Extract the [X, Y] coordinate from the center of the cell holding the provided text.  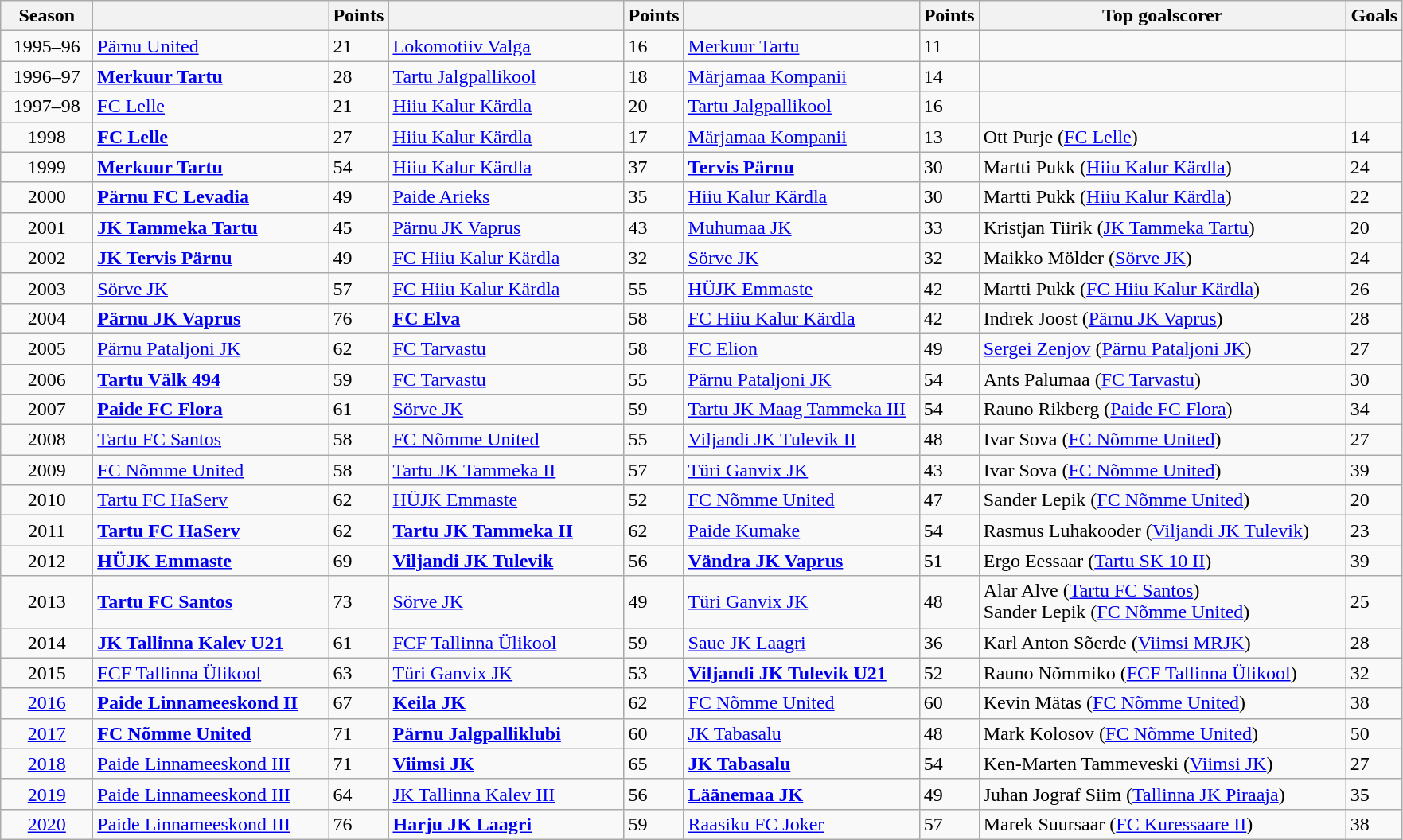
47 [949, 500]
Muhumaa JK [801, 227]
2000 [47, 197]
Ken-Marten Tammeveski (Viimsi JK) [1162, 764]
2007 [47, 410]
67 [358, 703]
1999 [47, 167]
2012 [47, 561]
Läänemaa JK [801, 794]
2011 [47, 531]
Viimsi JK [506, 764]
Season [47, 16]
FC Elva [506, 318]
JK Tervis Pärnu [211, 258]
Tervis Pärnu [801, 167]
Ott Purje (FC Lelle) [1162, 137]
2018 [47, 764]
Martti Pukk (FC Hiiu Kalur Kärdla) [1162, 288]
2004 [47, 318]
JK Tallinna Kalev III [506, 794]
2010 [47, 500]
JK Tallinna Kalev U21 [211, 643]
2005 [47, 348]
45 [358, 227]
Lokomotiiv Valga [506, 46]
2017 [47, 733]
11 [949, 46]
Saue JK Laagri [801, 643]
2013 [47, 601]
1998 [47, 137]
1995–96 [47, 46]
Pärnu FC Levadia [211, 197]
18 [654, 76]
33 [949, 227]
51 [949, 561]
Rauno Nõmmiko (FCF Tallinna Ülikool) [1162, 673]
Karl Anton Sõerde (Viimsi MRJK) [1162, 643]
25 [1374, 601]
JK Tammeka Tartu [211, 227]
Tartu Välk 494 [211, 379]
2006 [47, 379]
Keila JK [506, 703]
2009 [47, 470]
2008 [47, 440]
Paide Arieks [506, 197]
Indrek Joost (Pärnu JK Vaprus) [1162, 318]
22 [1374, 197]
Pärnu United [211, 46]
2020 [47, 824]
Paide FC Flora [211, 410]
50 [1374, 733]
64 [358, 794]
Rasmus Luhakooder (Viljandi JK Tulevik) [1162, 531]
Juhan Jograf Siim (Tallinna JK Piraaja) [1162, 794]
2003 [47, 288]
2002 [47, 258]
Rauno Rikberg (Paide FC Flora) [1162, 410]
17 [654, 137]
Kevin Mätas (FC Nõmme United) [1162, 703]
Pärnu Jalgpalliklubi [506, 733]
Maikko Mölder (Sörve JK) [1162, 258]
Mark Kolosov (FC Nõmme United) [1162, 733]
2019 [47, 794]
Tartu JK Maag Tammeka III [801, 410]
Sergei Zenjov (Pärnu Pataljoni JK) [1162, 348]
Kristjan Tiirik (JK Tammeka Tartu) [1162, 227]
37 [654, 167]
65 [654, 764]
2001 [47, 227]
63 [358, 673]
Paide Kumake [801, 531]
2015 [47, 673]
Viljandi JK Tulevik U21 [801, 673]
Harju JK Laagri [506, 824]
69 [358, 561]
1997–98 [47, 107]
Vändra JK Vaprus [801, 561]
53 [654, 673]
23 [1374, 531]
Ergo Eessaar (Tartu SK 10 II) [1162, 561]
Paide Linnameeskond II [211, 703]
26 [1374, 288]
34 [1374, 410]
1996–97 [47, 76]
Raasiku FC Joker [801, 824]
2016 [47, 703]
2014 [47, 643]
Marek Suursaar (FC Kuressaare II) [1162, 824]
Viljandi JK Tulevik [506, 561]
Sander Lepik (FC Nõmme United) [1162, 500]
36 [949, 643]
Ants Palumaa (FC Tarvastu) [1162, 379]
Goals [1374, 16]
Viljandi JK Tulevik II [801, 440]
Alar Alve (Tartu FC Santos) Sander Lepik (FC Nõmme United) [1162, 601]
13 [949, 137]
FC Elion [801, 348]
73 [358, 601]
Top goalscorer [1162, 16]
